Extract the (x, y) coordinate from the center of the cell holding the provided text.  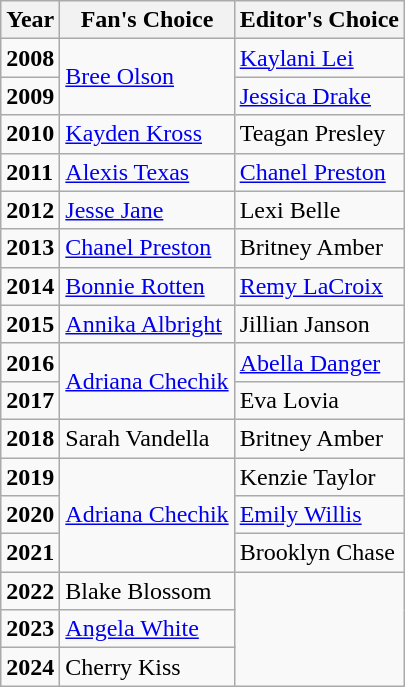
2008 (30, 58)
2012 (30, 210)
Remy LaCroix (319, 286)
Alexis Texas (147, 172)
2021 (30, 553)
2024 (30, 667)
2023 (30, 629)
2020 (30, 515)
2019 (30, 477)
Eva Lovia (319, 400)
Abella Danger (319, 362)
2022 (30, 591)
Jillian Janson (319, 324)
2018 (30, 438)
2013 (30, 248)
Jesse Jane (147, 210)
Fan's Choice (147, 20)
Teagan Presley (319, 134)
Angela White (147, 629)
Year (30, 20)
2009 (30, 96)
2016 (30, 362)
Brooklyn Chase (319, 553)
Cherry Kiss (147, 667)
Sarah Vandella (147, 438)
Kaylani Lei (319, 58)
2015 (30, 324)
2017 (30, 400)
Annika Albright (147, 324)
Jessica Drake (319, 96)
Editor's Choice (319, 20)
Blake Blossom (147, 591)
Lexi Belle (319, 210)
Bree Olson (147, 77)
Bonnie Rotten (147, 286)
2011 (30, 172)
2014 (30, 286)
Kenzie Taylor (319, 477)
2010 (30, 134)
Emily Willis (319, 515)
Kayden Kross (147, 134)
